Return (x, y) of the center of cell containing provided text 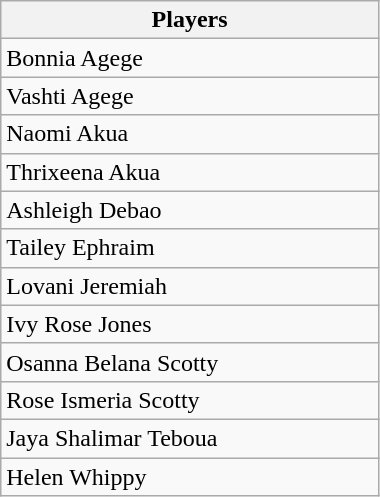
Players (190, 20)
Rose Ismeria Scotty (190, 400)
Osanna Belana Scotty (190, 362)
Naomi Akua (190, 134)
Ashleigh Debao (190, 210)
Helen Whippy (190, 477)
Jaya Shalimar Teboua (190, 438)
Tailey Ephraim (190, 248)
Lovani Jeremiah (190, 286)
Bonnia Agege (190, 58)
Thrixeena Akua (190, 172)
Vashti Agege (190, 96)
Ivy Rose Jones (190, 324)
